Identify which cell holds the provided text, then report its [X, Y] central coordinate. 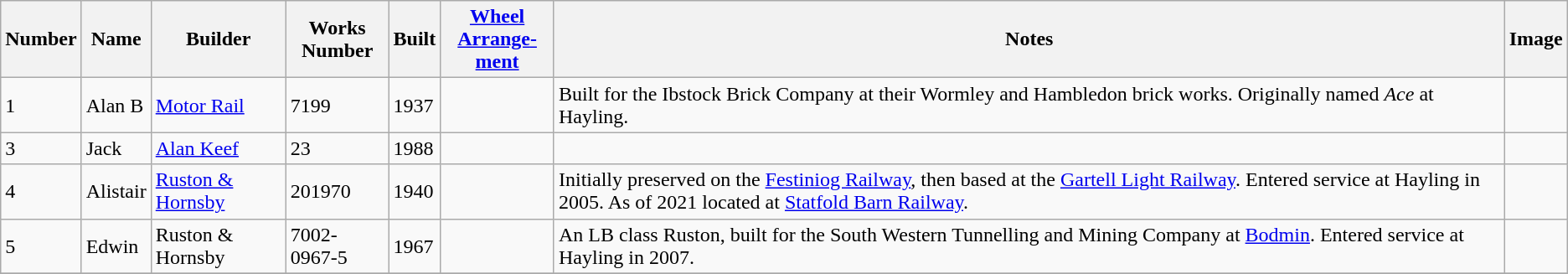
WheelArrange­ment [498, 39]
Number [41, 39]
Name [116, 39]
4 [41, 191]
1 [41, 106]
1937 [415, 106]
1988 [415, 148]
Alistair [116, 191]
Built for the Ibstock Brick Company at their Wormley and Hambledon brick works. Originally named Ace at Hayling. [1029, 106]
Jack [116, 148]
7002-0967-5 [337, 246]
Builder [218, 39]
Motor Rail [218, 106]
3 [41, 148]
WorksNumber [337, 39]
Built [415, 39]
5 [41, 246]
Alan B [116, 106]
Alan Keef [218, 148]
201970 [337, 191]
1940 [415, 191]
Notes [1029, 39]
Image [1536, 39]
23 [337, 148]
7199 [337, 106]
An LB class Ruston, built for the South Western Tunnelling and Mining Company at Bodmin. Entered service at Hayling in 2007. [1029, 246]
1967 [415, 246]
Edwin [116, 246]
